Return (x, y) of the center of cell containing provided text 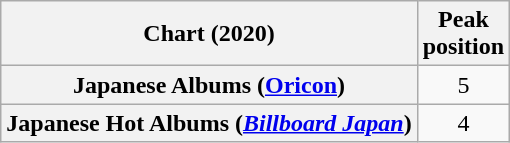
5 (463, 85)
Japanese Hot Albums (Billboard Japan) (209, 123)
Peakposition (463, 34)
Chart (2020) (209, 34)
4 (463, 123)
Japanese Albums (Oricon) (209, 85)
